Find where the given text appears and provide that cell's center as (x, y) coordinate. 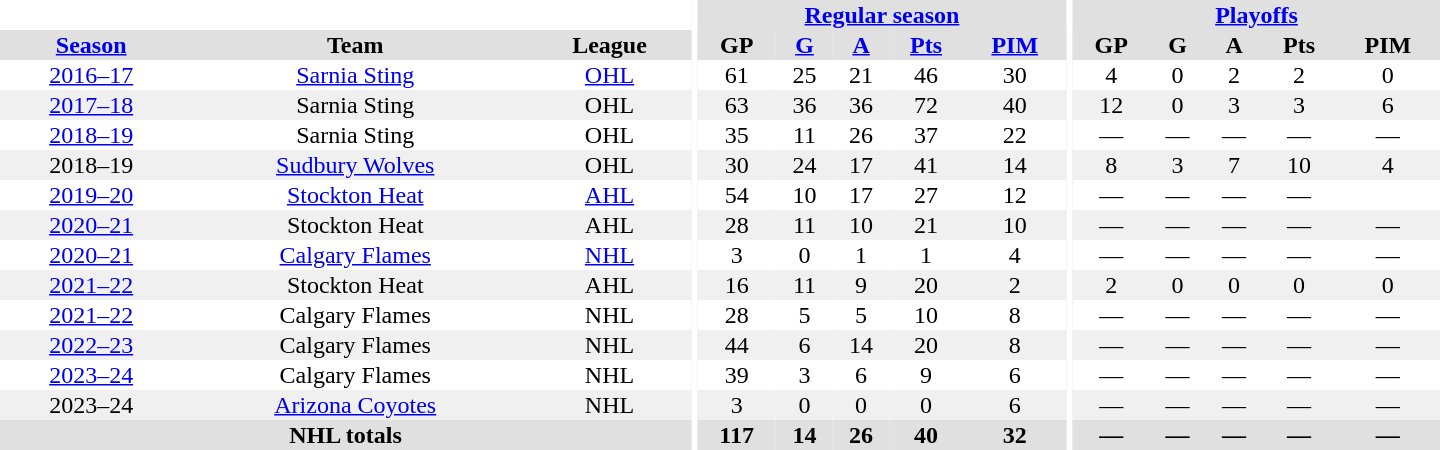
27 (926, 195)
63 (736, 105)
54 (736, 195)
Playoffs (1256, 15)
72 (926, 105)
46 (926, 75)
24 (804, 165)
2022–23 (91, 345)
7 (1234, 165)
35 (736, 135)
League (610, 45)
32 (1015, 435)
Season (91, 45)
41 (926, 165)
NHL totals (346, 435)
39 (736, 375)
37 (926, 135)
61 (736, 75)
2019–20 (91, 195)
44 (736, 345)
16 (736, 285)
Team (355, 45)
25 (804, 75)
Arizona Coyotes (355, 405)
Sudbury Wolves (355, 165)
2017–18 (91, 105)
22 (1015, 135)
Regular season (882, 15)
117 (736, 435)
2016–17 (91, 75)
